Return [X, Y] of the center of cell containing provided text 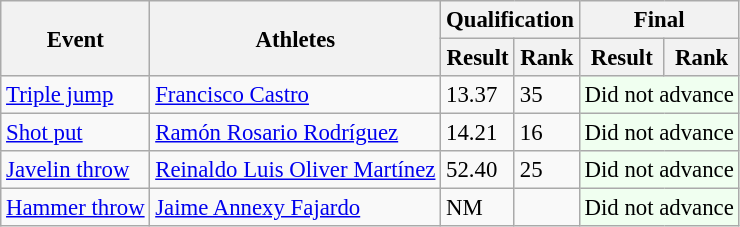
13.37 [478, 95]
Francisco Castro [296, 95]
Javelin throw [76, 170]
25 [546, 170]
Jaime Annexy Fajardo [296, 208]
Event [76, 38]
35 [546, 95]
Qualification [510, 20]
Shot put [76, 133]
Final [659, 20]
Athletes [296, 38]
NM [478, 208]
Triple jump [76, 95]
52.40 [478, 170]
16 [546, 133]
Ramón Rosario Rodríguez [296, 133]
14.21 [478, 133]
Reinaldo Luis Oliver Martínez [296, 170]
Hammer throw [76, 208]
